Return (X, Y) of the center of cell containing provided text 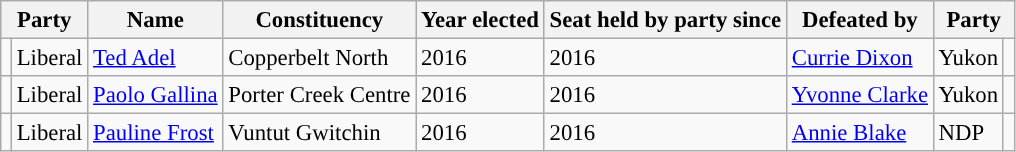
Annie Blake (860, 133)
Constituency (320, 20)
Copperbelt North (320, 58)
NDP (968, 133)
Currie Dixon (860, 58)
Seat held by party since (665, 20)
Defeated by (860, 20)
Year elected (480, 20)
Yvonne Clarke (860, 95)
Paolo Gallina (156, 95)
Name (156, 20)
Ted Adel (156, 58)
Vuntut Gwitchin (320, 133)
Porter Creek Centre (320, 95)
Pauline Frost (156, 133)
